Determine the [X, Y] coordinate at the center of the cell enclosing the given text.  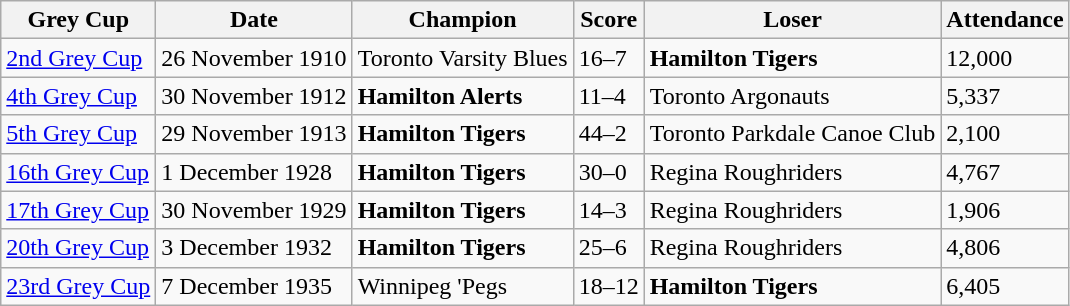
30 November 1929 [254, 210]
4,806 [1005, 248]
29 November 1913 [254, 134]
1,906 [1005, 210]
Toronto Argonauts [792, 96]
44–2 [608, 134]
30–0 [608, 172]
25–6 [608, 248]
6,405 [1005, 286]
Grey Cup [78, 20]
16–7 [608, 58]
Loser [792, 20]
Score [608, 20]
2,100 [1005, 134]
2nd Grey Cup [78, 58]
26 November 1910 [254, 58]
23rd Grey Cup [78, 286]
1 December 1928 [254, 172]
17th Grey Cup [78, 210]
20th Grey Cup [78, 248]
30 November 1912 [254, 96]
4th Grey Cup [78, 96]
7 December 1935 [254, 286]
Champion [462, 20]
Attendance [1005, 20]
Winnipeg 'Pegs [462, 286]
Date [254, 20]
11–4 [608, 96]
18–12 [608, 286]
5,337 [1005, 96]
Toronto Parkdale Canoe Club [792, 134]
16th Grey Cup [78, 172]
5th Grey Cup [78, 134]
3 December 1932 [254, 248]
12,000 [1005, 58]
Hamilton Alerts [462, 96]
4,767 [1005, 172]
Toronto Varsity Blues [462, 58]
14–3 [608, 210]
